Provide the (X, Y) coordinate of the cell's center where the given text is located.  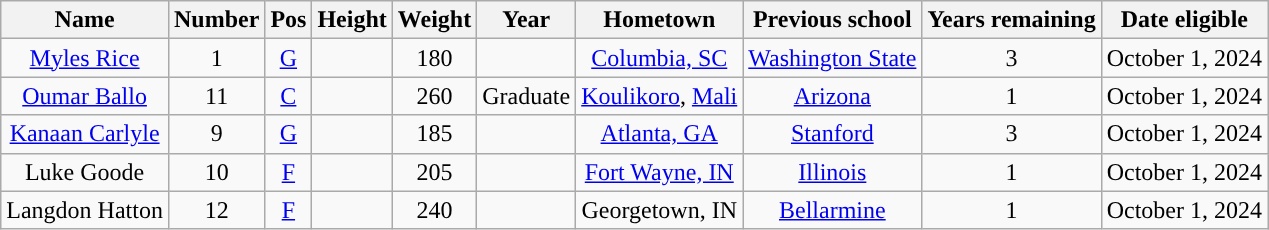
Previous school (832, 20)
12 (216, 210)
Name (85, 20)
240 (434, 210)
Years remaining (1012, 20)
Stanford (832, 134)
Weight (434, 20)
185 (434, 134)
Washington State (832, 58)
Illinois (832, 172)
Columbia, SC (660, 58)
Number (216, 20)
10 (216, 172)
Arizona (832, 96)
Myles Rice (85, 58)
Kanaan Carlyle (85, 134)
Date eligible (1184, 20)
Height (352, 20)
Bellarmine (832, 210)
205 (434, 172)
Langdon Hatton (85, 210)
Oumar Ballo (85, 96)
Hometown (660, 20)
Graduate (526, 96)
Fort Wayne, IN (660, 172)
Koulikoro, Mali (660, 96)
260 (434, 96)
180 (434, 58)
Georgetown, IN (660, 210)
9 (216, 134)
Year (526, 20)
Pos (288, 20)
Atlanta, GA (660, 134)
C (288, 96)
Luke Goode (85, 172)
11 (216, 96)
